For the text-containing cell, return its midpoint in [X, Y] coordinate format. 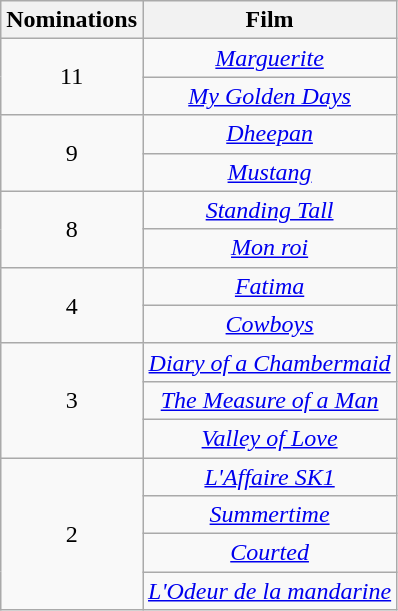
Cowboys [269, 324]
L'Affaire SK1 [269, 477]
Dheepan [269, 134]
Nominations [72, 20]
Standing Tall [269, 210]
Film [269, 20]
The Measure of a Man [269, 400]
Summertime [269, 515]
Valley of Love [269, 438]
9 [72, 153]
L'Odeur de la mandarine [269, 591]
3 [72, 400]
Courted [269, 553]
Fatima [269, 286]
8 [72, 229]
Mustang [269, 172]
My Golden Days [269, 96]
4 [72, 305]
2 [72, 534]
Diary of a Chambermaid [269, 362]
Marguerite [269, 58]
Mon roi [269, 248]
11 [72, 77]
